Detect which cell encompasses the target text, then output its [X, Y] center coordinate. 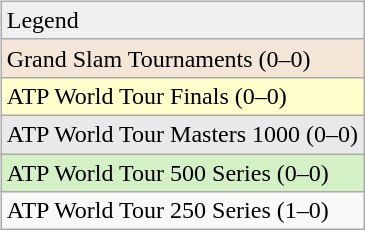
ATP World Tour 250 Series (1–0) [182, 211]
ATP World Tour Masters 1000 (0–0) [182, 134]
ATP World Tour 500 Series (0–0) [182, 173]
ATP World Tour Finals (0–0) [182, 96]
Legend [182, 20]
Grand Slam Tournaments (0–0) [182, 58]
